Identify which cell holds the provided text, then report its (X, Y) central coordinate. 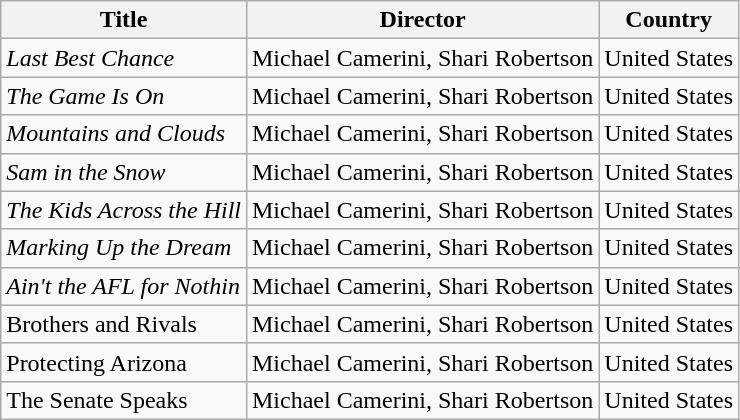
The Game Is On (124, 96)
The Senate Speaks (124, 400)
Director (422, 20)
Marking Up the Dream (124, 248)
Ain't the AFL for Nothin (124, 286)
The Kids Across the Hill (124, 210)
Last Best Chance (124, 58)
Sam in the Snow (124, 172)
Mountains and Clouds (124, 134)
Protecting Arizona (124, 362)
Brothers and Rivals (124, 324)
Title (124, 20)
Country (669, 20)
